Capture the cell that displays the provided text and extract its [x, y] central coordinate. 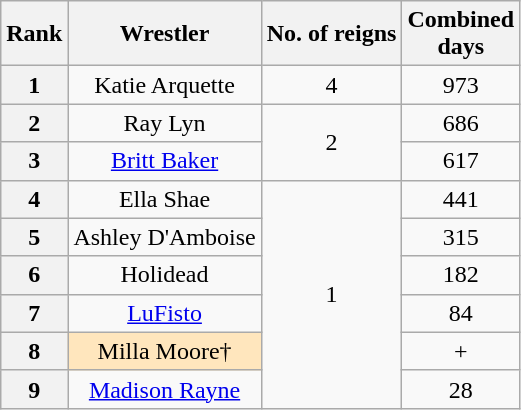
Ashley D'Amboise [164, 237]
7 [34, 313]
5 [34, 237]
9 [34, 389]
Rank [34, 34]
441 [461, 199]
Wrestler [164, 34]
Katie Arquette [164, 85]
3 [34, 161]
No. of reigns [332, 34]
Madison Rayne [164, 389]
+ [461, 351]
Ella Shae [164, 199]
Holidead [164, 275]
8 [34, 351]
Milla Moore† [164, 351]
28 [461, 389]
Britt Baker [164, 161]
LuFisto [164, 313]
Combineddays [461, 34]
686 [461, 123]
Ray Lyn [164, 123]
973 [461, 85]
315 [461, 237]
182 [461, 275]
617 [461, 161]
84 [461, 313]
6 [34, 275]
